Scan for the cell matching the given text and deliver its (X, Y) coordinate at center. 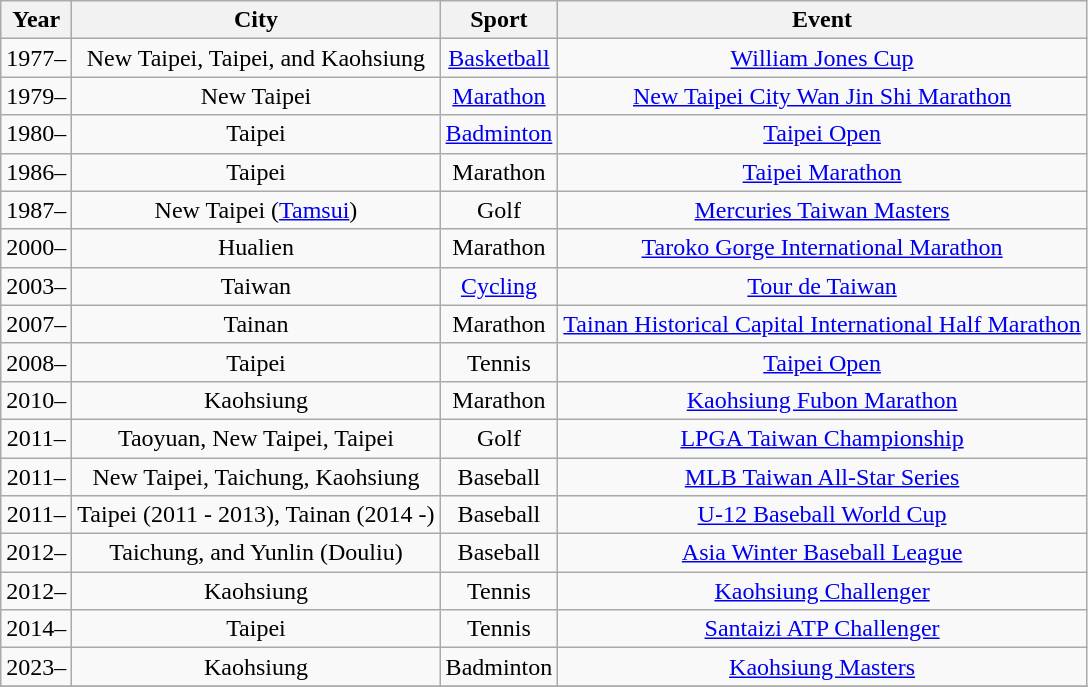
U-12 Baseball World Cup (822, 515)
Mercuries Taiwan Masters (822, 210)
Tour de Taiwan (822, 286)
1977– (36, 58)
Year (36, 20)
New Taipei (256, 96)
William Jones Cup (822, 58)
Hualien (256, 248)
Taiwan (256, 286)
Kaohsiung Challenger (822, 591)
MLB Taiwan All-Star Series (822, 477)
2023– (36, 667)
Kaohsiung Masters (822, 667)
Asia Winter Baseball League (822, 553)
2007– (36, 324)
2010– (36, 400)
Taichung, and Yunlin (Douliu) (256, 553)
1987– (36, 210)
2000– (36, 248)
1986– (36, 172)
Taipei (2011 - 2013), Tainan (2014 -) (256, 515)
Tainan Historical Capital International Half Marathon (822, 324)
Tainan (256, 324)
Cycling (499, 286)
Event (822, 20)
LPGA Taiwan Championship (822, 438)
Taroko Gorge International Marathon (822, 248)
New Taipei, Taichung, Kaohsiung (256, 477)
2014– (36, 629)
2008– (36, 362)
Kaohsiung Fubon Marathon (822, 400)
2003– (36, 286)
Basketball (499, 58)
New Taipei, Taipei, and Kaohsiung (256, 58)
New Taipei (Tamsui) (256, 210)
Santaizi ATP Challenger (822, 629)
Sport (499, 20)
1980– (36, 134)
New Taipei City Wan Jin Shi Marathon (822, 96)
City (256, 20)
Taoyuan, New Taipei, Taipei (256, 438)
1979– (36, 96)
Taipei Marathon (822, 172)
